For the text-containing cell, return its midpoint in [X, Y] coordinate format. 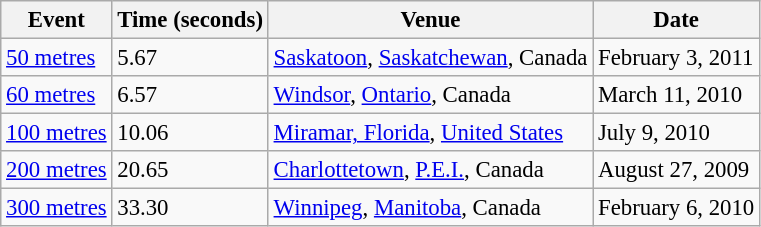
300 metres [56, 208]
July 9, 2010 [676, 133]
Miramar, Florida, United States [430, 133]
March 11, 2010 [676, 95]
Event [56, 20]
February 3, 2011 [676, 58]
200 metres [56, 170]
60 metres [56, 95]
Time (seconds) [190, 20]
20.65 [190, 170]
February 6, 2010 [676, 208]
Saskatoon, Saskatchewan, Canada [430, 58]
100 metres [56, 133]
33.30 [190, 208]
6.57 [190, 95]
5.67 [190, 58]
Charlottetown, P.E.I., Canada [430, 170]
Windsor, Ontario, Canada [430, 95]
August 27, 2009 [676, 170]
Venue [430, 20]
Date [676, 20]
Winnipeg, Manitoba, Canada [430, 208]
10.06 [190, 133]
50 metres [56, 58]
